Identify which cell holds the provided text, then report its [x, y] central coordinate. 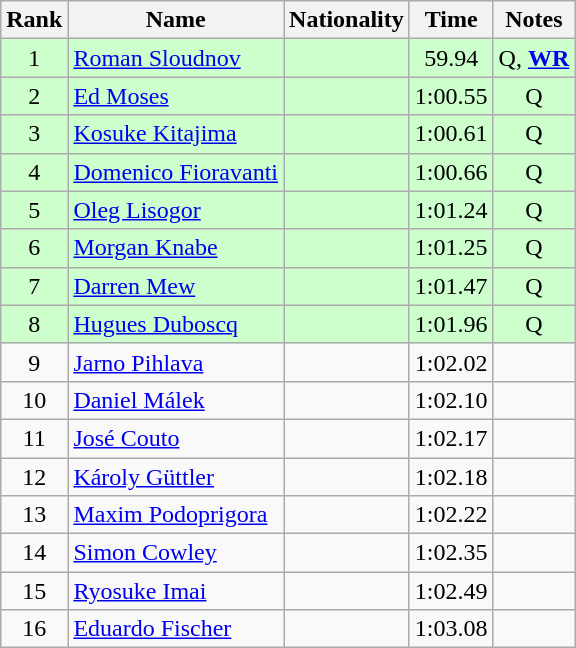
1:03.08 [451, 629]
José Couto [176, 438]
Q, WR [534, 58]
Daniel Málek [176, 400]
5 [34, 210]
16 [34, 629]
6 [34, 248]
11 [34, 438]
1:00.66 [451, 172]
9 [34, 362]
4 [34, 172]
1:02.02 [451, 362]
2 [34, 96]
Oleg Lisogor [176, 210]
1 [34, 58]
Morgan Knabe [176, 248]
Darren Mew [176, 286]
14 [34, 553]
Ed Moses [176, 96]
1:00.55 [451, 96]
1:02.35 [451, 553]
13 [34, 515]
Rank [34, 20]
Jarno Pihlava [176, 362]
7 [34, 286]
15 [34, 591]
Notes [534, 20]
Eduardo Fischer [176, 629]
1:02.17 [451, 438]
59.94 [451, 58]
1:00.61 [451, 134]
1:01.25 [451, 248]
Name [176, 20]
10 [34, 400]
Time [451, 20]
Kosuke Kitajima [176, 134]
Simon Cowley [176, 553]
Ryosuke Imai [176, 591]
1:02.49 [451, 591]
Károly Güttler [176, 477]
1:02.18 [451, 477]
1:02.10 [451, 400]
1:01.96 [451, 324]
Roman Sloudnov [176, 58]
1:02.22 [451, 515]
3 [34, 134]
1:01.24 [451, 210]
8 [34, 324]
Domenico Fioravanti [176, 172]
1:01.47 [451, 286]
12 [34, 477]
Maxim Podoprigora [176, 515]
Nationality [347, 20]
Hugues Duboscq [176, 324]
